Scan for the cell matching the given text and deliver its [X, Y] coordinate at center. 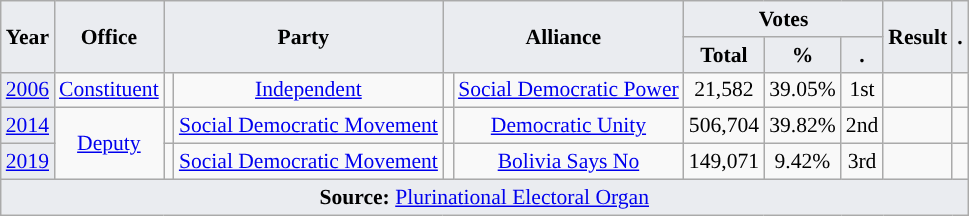
Alliance [564, 36]
2006 [28, 90]
Constituent [109, 90]
Year [28, 36]
2nd [862, 126]
Votes [784, 19]
9.42% [802, 162]
Independent [308, 90]
Result [918, 36]
3rd [862, 162]
149,071 [724, 162]
Deputy [109, 144]
Democratic Unity [568, 126]
506,704 [724, 126]
39.82% [802, 126]
39.05% [802, 90]
2019 [28, 162]
21,582 [724, 90]
Office [109, 36]
Bolivia Says No [568, 162]
2014 [28, 126]
% [802, 55]
Social Democratic Power [568, 90]
Source: Plurinational Electoral Organ [484, 197]
1st [862, 90]
Total [724, 55]
Party [304, 36]
